Identify which cell holds the provided text, then report its (x, y) central coordinate. 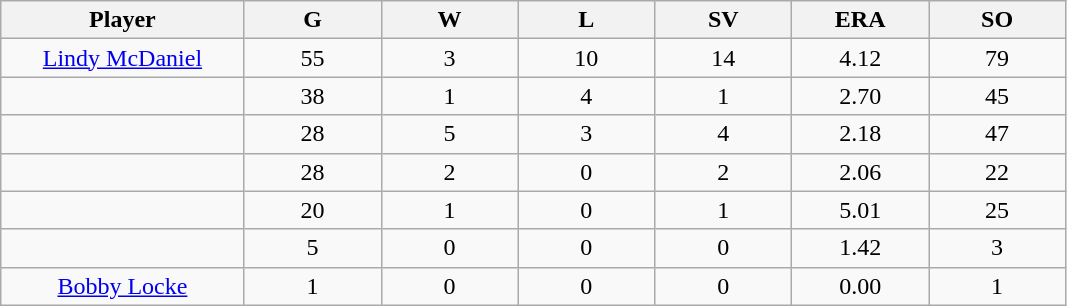
14 (724, 58)
5.01 (860, 210)
ERA (860, 20)
SV (724, 20)
4.12 (860, 58)
Bobby Locke (122, 286)
W (450, 20)
10 (586, 58)
L (586, 20)
Player (122, 20)
38 (312, 96)
SO (998, 20)
25 (998, 210)
0.00 (860, 286)
79 (998, 58)
2.06 (860, 172)
2.70 (860, 96)
20 (312, 210)
Lindy McDaniel (122, 58)
45 (998, 96)
22 (998, 172)
G (312, 20)
1.42 (860, 248)
47 (998, 134)
2.18 (860, 134)
55 (312, 58)
